For the text-containing cell, return its midpoint in (x, y) coordinate format. 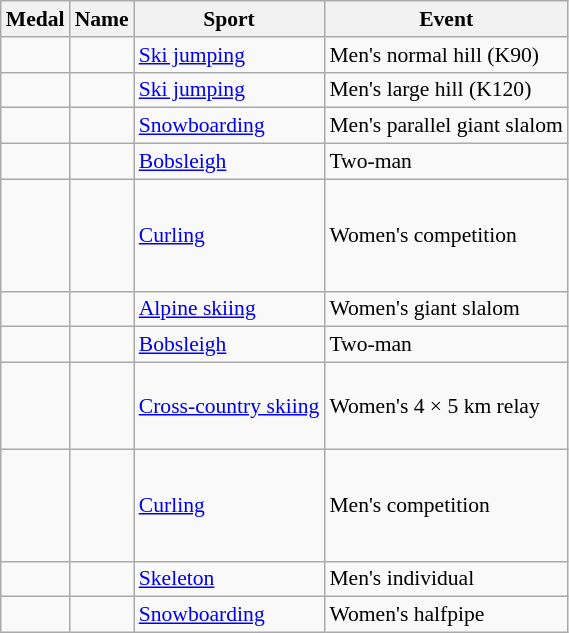
Skeleton (230, 579)
Women's competition (446, 235)
Sport (230, 19)
Women's halfpipe (446, 615)
Event (446, 19)
Medal (36, 19)
Alpine skiing (230, 309)
Men's normal hill (K90) (446, 55)
Men's large hill (K120) (446, 90)
Men's parallel giant slalom (446, 126)
Name (102, 19)
Men's individual (446, 579)
Women's 4 × 5 km relay (446, 406)
Cross-country skiing (230, 406)
Men's competition (446, 505)
Women's giant slalom (446, 309)
